Output the [X, Y] coordinate of the center of the cell containing the given text.  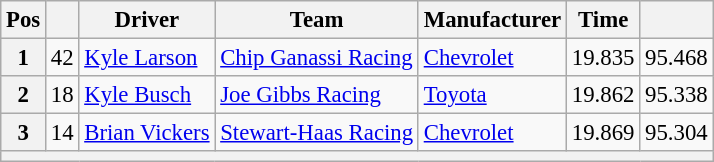
1 [24, 58]
Kyle Larson [147, 58]
Team [317, 20]
3 [24, 133]
19.869 [604, 133]
19.862 [604, 95]
95.468 [676, 58]
95.338 [676, 95]
Brian Vickers [147, 133]
95.304 [676, 133]
Manufacturer [492, 20]
19.835 [604, 58]
Kyle Busch [147, 95]
Time [604, 20]
14 [62, 133]
Chip Ganassi Racing [317, 58]
Joe Gibbs Racing [317, 95]
42 [62, 58]
2 [24, 95]
Toyota [492, 95]
18 [62, 95]
Pos [24, 20]
Stewart-Haas Racing [317, 133]
Driver [147, 20]
